Return [X, Y] of the center of cell containing provided text 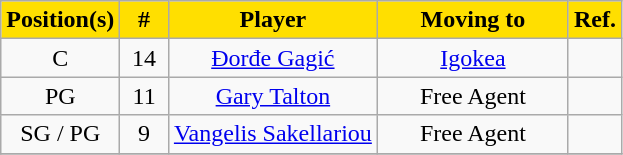
C [60, 58]
Igokea [472, 58]
Position(s) [60, 20]
Đorđe Gagić [272, 58]
Gary Talton [272, 96]
# [144, 20]
9 [144, 134]
Ref. [594, 20]
SG / PG [60, 134]
Vangelis Sakellariou [272, 134]
14 [144, 58]
11 [144, 96]
Player [272, 20]
PG [60, 96]
Moving to [472, 20]
